Capture the cell that displays the provided text and extract its [x, y] central coordinate. 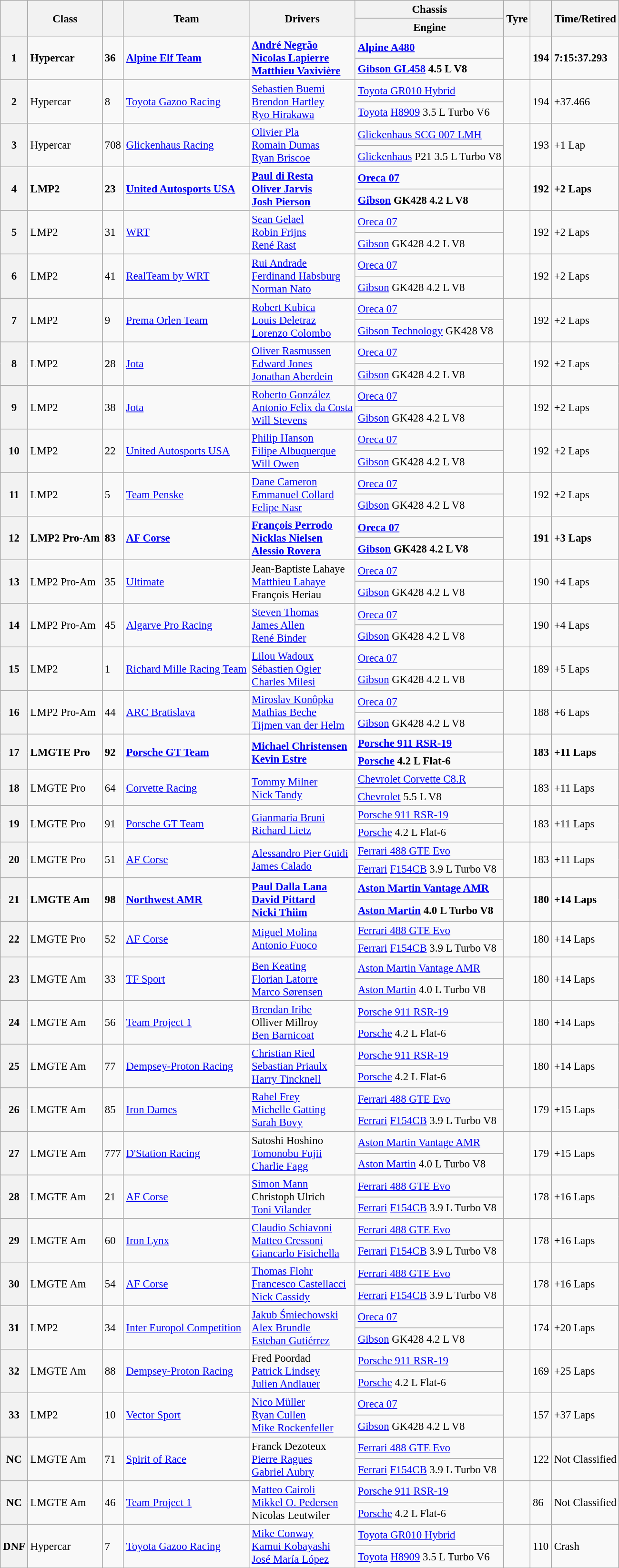
193 [541, 145]
35 [112, 582]
91 [112, 824]
20 [14, 859]
777 [112, 1154]
16 [14, 713]
169 [541, 1372]
+37.466 [585, 102]
Dane Cameron Emmanuel Collard Felipe Nasr [302, 494]
Roberto González Antonio Felix da Costa Will Stevens [302, 407]
157 [541, 1415]
18 [14, 788]
Philip Hanson Filipe Albuquerque Will Owen [302, 451]
Glickenhaus SCG 007 LMH [429, 134]
52 [112, 939]
RealTeam by WRT [186, 276]
Chevrolet 5.5 L V8 [429, 797]
Alpine A480 [429, 47]
110 [541, 1546]
4 [14, 189]
3 [14, 145]
Steven Thomas James Allen René Binder [302, 625]
189 [541, 669]
708 [112, 145]
191 [541, 538]
41 [112, 276]
27 [14, 1154]
92 [112, 753]
46 [112, 1502]
Rahel Frey Michelle Gatting Sarah Bovy [302, 1110]
Claudio Schiavoni Matteo Cressoni Giancarlo Fisichella [302, 1241]
2 [14, 102]
Thomas Flohr Francesco Castellacci Nick Cassidy [302, 1284]
25 [14, 1066]
15 [14, 669]
19 [14, 824]
Miroslav Konôpka Mathias Beche Tijmen van der Helm [302, 713]
Northwest AMR [186, 899]
12 [14, 538]
29 [14, 1241]
56 [112, 1023]
Gianmaria Bruni Richard Lietz [302, 824]
11 [14, 494]
Franck Dezoteux Pierre Ragues Gabriel Aubry [302, 1459]
77 [112, 1066]
ARC Bratislava [186, 713]
Olivier Pla Romain Dumas Ryan Briscoe [302, 145]
Glickenhaus P21 3.5 L Turbo V8 [429, 156]
Alpine Elf Team [186, 58]
Fred Poordad Patrick Lindsey Julien Andlauer [302, 1372]
6 [14, 276]
Jean-Baptiste Lahaye Matthieu Lahaye François Heriau [302, 582]
Brendan Iribe Olliver Millroy Ben Barnicoat [302, 1023]
Glickenhaus Racing [186, 145]
DNF [14, 1546]
60 [112, 1241]
71 [112, 1459]
Team Penske [186, 494]
+25 Laps [585, 1372]
+1 Lap [585, 145]
Gibson GL458 4.5 L V8 [429, 69]
Corvette Racing [186, 788]
Nico Müller Ryan Cullen Mike Rockenfeller [302, 1415]
Jakub Śmiechowski Alex Brundle Esteban Gutiérrez [302, 1328]
26 [14, 1110]
Tommy Milner Nick Tandy [302, 788]
Algarve Pro Racing [186, 625]
34 [112, 1328]
188 [541, 713]
64 [112, 788]
Engine [429, 28]
44 [112, 713]
Mike Conway Kamui Kobayashi José María López [302, 1546]
Paul Dalla Lana David Pittard Nicki Thiim [302, 899]
Vector Sport [186, 1415]
122 [541, 1459]
TF Sport [186, 979]
+5 Laps [585, 669]
WRT [186, 232]
Iron Dames [186, 1110]
Chassis [429, 10]
Paul di Resta Oliver Jarvis Josh Pierson [302, 189]
Class [65, 18]
Ultimate [186, 582]
Michael Christensen Kevin Estre [302, 753]
38 [112, 407]
+3 Laps [585, 538]
86 [541, 1502]
+37 Laps [585, 1415]
Prema Orlen Team [186, 320]
Drivers [302, 18]
85 [112, 1110]
Oliver Rasmussen Edward Jones Jonathan Aberdein [302, 363]
Spirit of Race [186, 1459]
Sean Gelael Robin Frijns René Rast [302, 232]
Chevrolet Corvette C8.R [429, 779]
Iron Lynx [186, 1241]
Miguel Molina Antonio Fuoco [302, 939]
24 [14, 1023]
André Negrão Nicolas Lapierre Matthieu Vaxivière [302, 58]
Inter Europol Competition [186, 1328]
Sebastien Buemi Brendon Hartley Ryo Hirakawa [302, 102]
D'Station Racing [186, 1154]
30 [14, 1284]
14 [14, 625]
Team [186, 18]
Crash [585, 1546]
98 [112, 899]
174 [541, 1328]
François Perrodo Nicklas Nielsen Alessio Rovera [302, 538]
Simon Mann Christoph Ulrich Toni Vilander [302, 1197]
Ben Keating Florian Latorre Marco Sørensen [302, 979]
Matteo Cairoli Mikkel O. Pedersen Nicolas Leutwiler [302, 1502]
17 [14, 753]
7:15:37.293 [585, 58]
54 [112, 1284]
36 [112, 58]
Time/Retired [585, 18]
Robert Kubica Louis Deletraz Lorenzo Colombo [302, 320]
32 [14, 1372]
Lilou Wadoux Sébastien Ogier Charles Milesi [302, 669]
88 [112, 1372]
Rui Andrade Ferdinand Habsburg Norman Nato [302, 276]
Richard Mille Racing Team [186, 669]
Alessandro Pier Guidi James Calado [302, 859]
Tyre [517, 18]
45 [112, 625]
13 [14, 582]
+20 Laps [585, 1328]
Satoshi Hoshino Tomonobu Fujii Charlie Fagg [302, 1154]
Christian Ried Sebastian Priaulx Harry Tincknell [302, 1066]
51 [112, 859]
83 [112, 538]
Gibson Technology GK428 V8 [429, 331]
+6 Laps [585, 713]
